Capture the cell that displays the provided text and extract its (x, y) central coordinate. 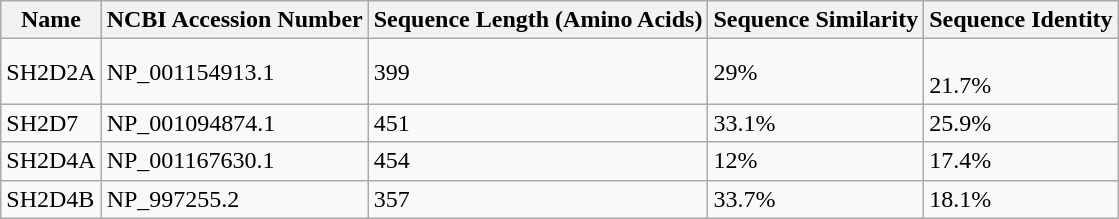
33.7% (816, 199)
Sequence Similarity (816, 20)
454 (538, 161)
SH2D4A (51, 161)
451 (538, 123)
NCBI Accession Number (234, 20)
Sequence Length (Amino Acids) (538, 20)
399 (538, 72)
Sequence Identity (1021, 20)
NP_001094874.1 (234, 123)
SH2D7 (51, 123)
29% (816, 72)
17.4% (1021, 161)
21.7% (1021, 72)
33.1% (816, 123)
NP_997255.2 (234, 199)
NP_001154913.1 (234, 72)
18.1% (1021, 199)
NP_001167630.1 (234, 161)
SH2D2A (51, 72)
25.9% (1021, 123)
Name (51, 20)
357 (538, 199)
SH2D4B (51, 199)
12% (816, 161)
